Search for the cell housing the specified text and yield its (X, Y) center coordinate. 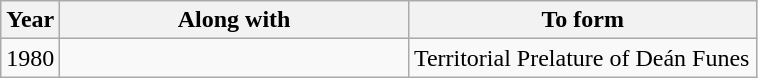
1980 (30, 58)
Year (30, 20)
Territorial Prelature of Deán Funes (582, 58)
To form (582, 20)
Along with (234, 20)
